Locate the cell with the specified text and output its (x, y) center coordinate. 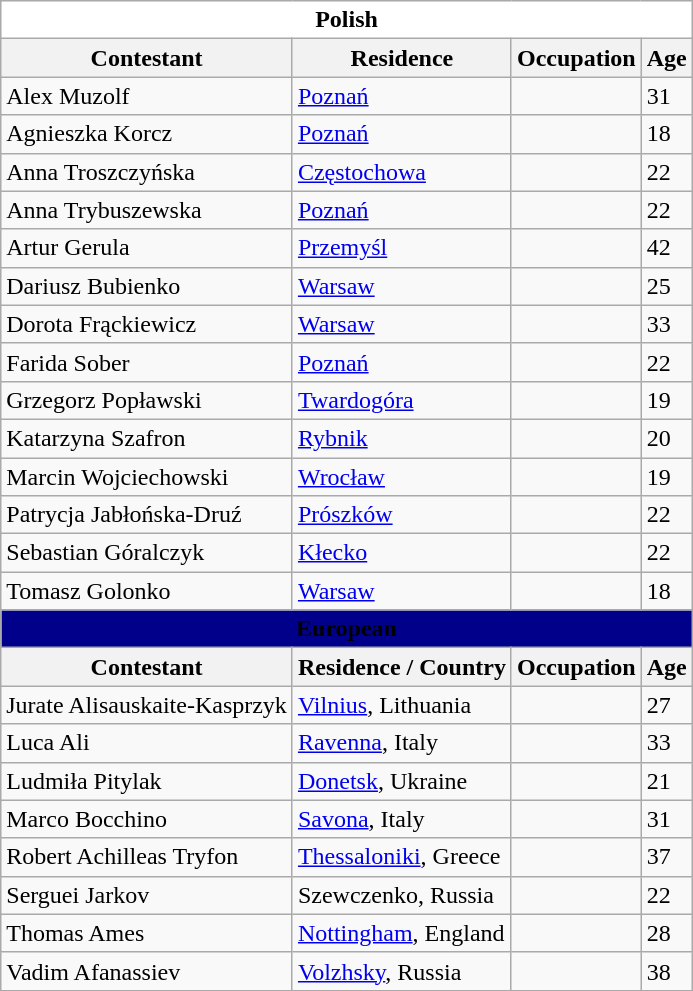
Donetsk, Ukraine (402, 781)
25 (666, 286)
Grzegorz Popławski (147, 400)
Ravenna, Italy (402, 743)
Residence / Country (402, 667)
Luca Ali (147, 743)
Katarzyna Szafron (147, 438)
20 (666, 438)
Częstochowa (402, 172)
Wrocław (402, 477)
Dariusz Bubienko (147, 286)
Marco Bocchino (147, 819)
28 (666, 933)
Dorota Frąckiewicz (147, 324)
Tomasz Golonko (147, 591)
Anna Trybuszewska (147, 210)
Volzhsky, Russia (402, 971)
Residence (402, 58)
Savona, Italy (402, 819)
Jurate Alisauskaite-Kasprzyk (147, 705)
21 (666, 781)
Farida Sober (147, 362)
Anna Troszczyńska (147, 172)
Agnieszka Korcz (147, 134)
37 (666, 857)
Przemyśl (402, 248)
European (347, 629)
Alex Muzolf (147, 96)
Robert Achilleas Tryfon (147, 857)
Szewczenko, Russia (402, 895)
Vadim Afanassiev (147, 971)
Prószków (402, 515)
Vilnius, Lithuania (402, 705)
Sebastian Góralczyk (147, 553)
Thessaloniki, Greece (402, 857)
Twardogóra (402, 400)
Ludmiła Pitylak (147, 781)
Serguei Jarkov (147, 895)
Marcin Wojciechowski (147, 477)
Patrycja Jabłońska-Druź (147, 515)
Kłecko (402, 553)
Thomas Ames (147, 933)
Polish (347, 20)
Rybnik (402, 438)
27 (666, 705)
42 (666, 248)
Nottingham, England (402, 933)
38 (666, 971)
Artur Gerula (147, 248)
